Locate the cell with the specified text and output its (x, y) center coordinate. 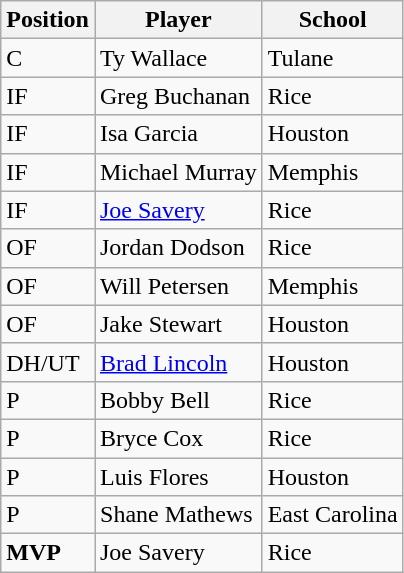
Will Petersen (178, 286)
Bryce Cox (178, 438)
School (332, 20)
Jordan Dodson (178, 248)
Player (178, 20)
Luis Flores (178, 477)
Bobby Bell (178, 400)
Brad Lincoln (178, 362)
Michael Murray (178, 172)
C (48, 58)
MVP (48, 553)
Greg Buchanan (178, 96)
Ty Wallace (178, 58)
Isa Garcia (178, 134)
DH/UT (48, 362)
Position (48, 20)
East Carolina (332, 515)
Tulane (332, 58)
Shane Mathews (178, 515)
Jake Stewart (178, 324)
